For the text-containing cell, return its midpoint in [x, y] coordinate format. 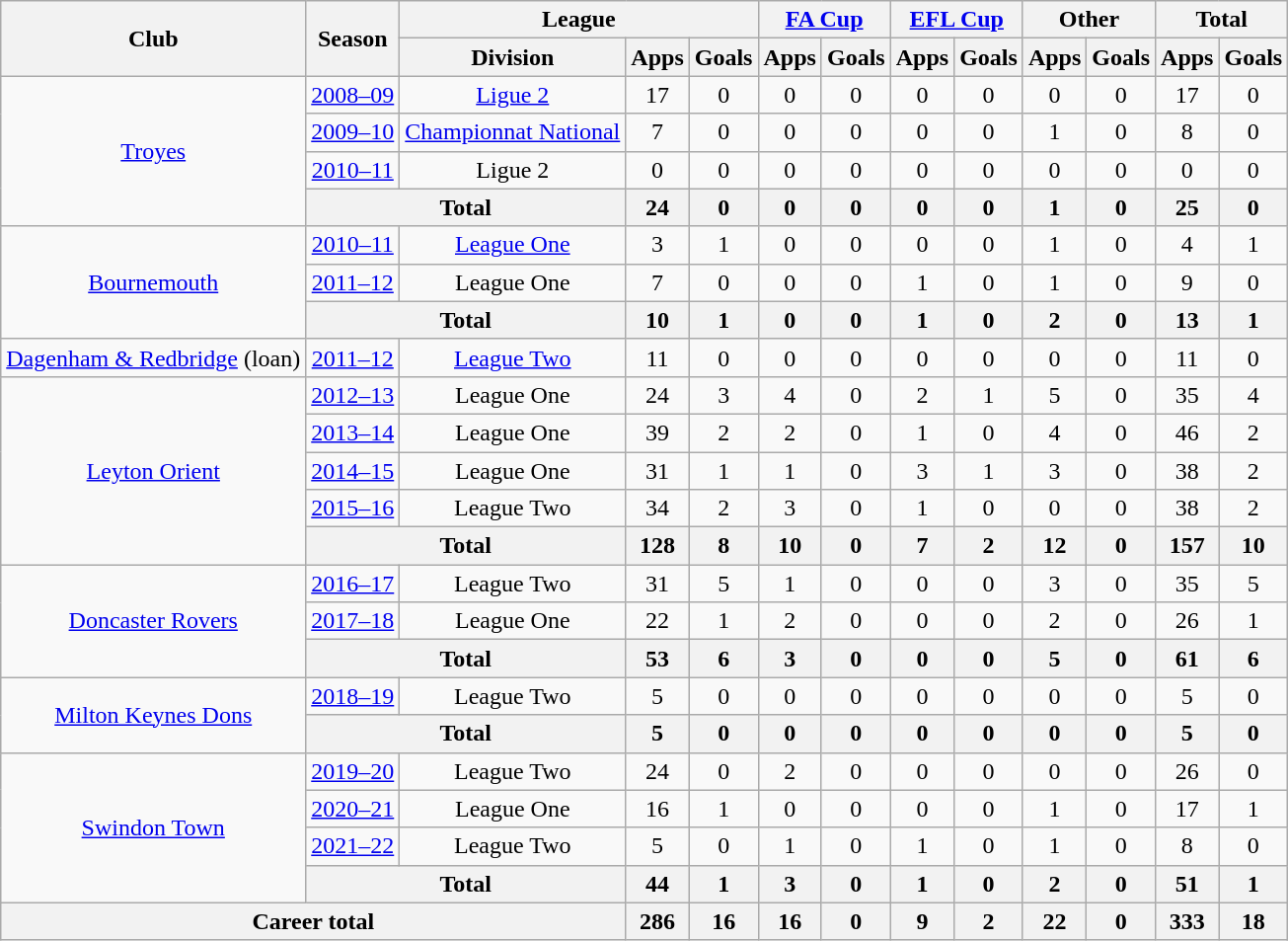
13 [1187, 320]
34 [657, 509]
2008–09 [353, 95]
2012–13 [353, 395]
2013–14 [353, 432]
51 [1187, 884]
46 [1187, 432]
Other [1089, 20]
2014–15 [353, 471]
286 [657, 921]
Doncaster Rovers [154, 621]
2016–17 [353, 584]
2018–19 [353, 696]
128 [657, 546]
Club [154, 39]
12 [1054, 546]
Season [353, 39]
2017–18 [353, 621]
53 [657, 659]
61 [1187, 659]
Troyes [154, 151]
44 [657, 884]
2019–20 [353, 771]
2020–21 [353, 809]
Career total [314, 921]
157 [1187, 546]
2021–22 [353, 846]
Leyton Orient [154, 470]
39 [657, 432]
Dagenham & Redbridge (loan) [154, 357]
Swindon Town [154, 827]
Championnat National [513, 132]
2009–10 [353, 132]
25 [1187, 207]
333 [1187, 921]
League [578, 20]
Milton Keynes Dons [154, 715]
18 [1253, 921]
EFL Cup [956, 20]
2015–16 [353, 509]
FA Cup [824, 20]
Division [513, 57]
Bournemouth [154, 282]
